Output the [x, y] coordinate of the center of the cell containing the given text.  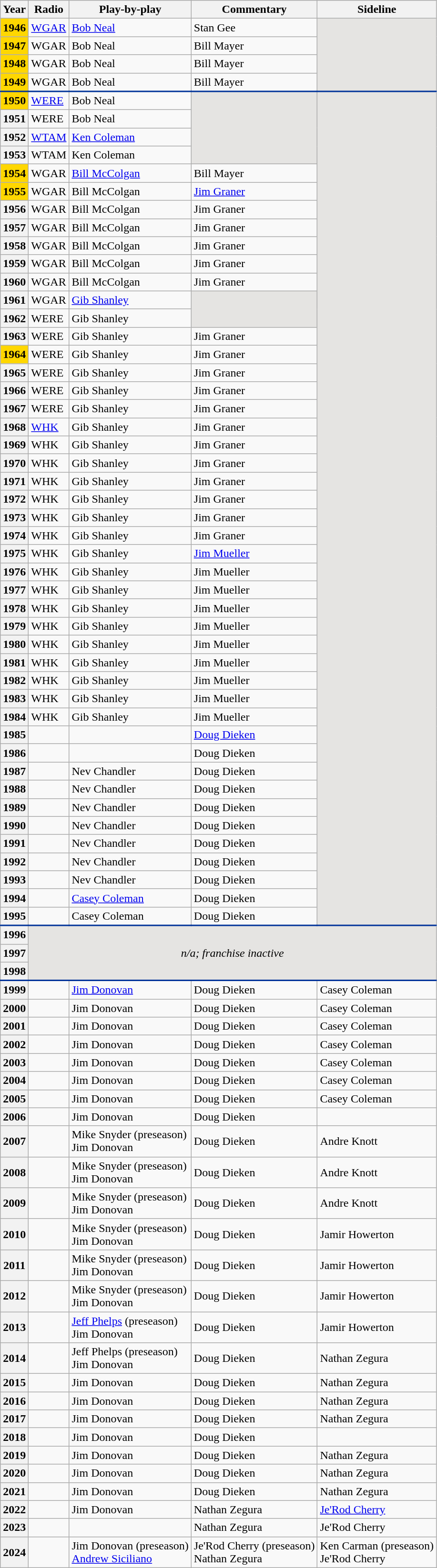
1955 [14, 191]
1951 [14, 119]
1989 [14, 807]
1966 [14, 391]
2011 [14, 1265]
1975 [14, 554]
2005 [14, 1099]
1962 [14, 318]
1977 [14, 590]
1969 [14, 445]
1950 [14, 101]
2020 [14, 1473]
1959 [14, 264]
2016 [14, 1401]
Sideline [377, 10]
1964 [14, 354]
Radio [49, 10]
1993 [14, 880]
1990 [14, 825]
1974 [14, 536]
1963 [14, 336]
1986 [14, 753]
2010 [14, 1234]
1968 [14, 427]
1994 [14, 898]
1961 [14, 300]
2012 [14, 1296]
2004 [14, 1081]
1997 [14, 953]
2018 [14, 1437]
1988 [14, 789]
1956 [14, 209]
1960 [14, 282]
2006 [14, 1117]
1948 [14, 64]
1979 [14, 626]
2003 [14, 1062]
1991 [14, 844]
2001 [14, 1026]
1949 [14, 82]
n/a; franchise inactive [233, 953]
2002 [14, 1044]
1947 [14, 46]
1952 [14, 137]
1996 [14, 935]
1976 [14, 572]
1946 [14, 28]
2000 [14, 1008]
Stan Gee [254, 28]
2015 [14, 1383]
1982 [14, 681]
1953 [14, 155]
1967 [14, 409]
Ken Carman (preseason)Je'Rod Cherry [377, 1552]
1998 [14, 971]
Je'Rod Cherry (preseason)Nathan Zegura [254, 1552]
Commentary [254, 10]
2022 [14, 1509]
2019 [14, 1455]
1981 [14, 662]
Jim Donovan (preseason)Andrew Siciliano [130, 1552]
2017 [14, 1419]
2014 [14, 1359]
2013 [14, 1327]
1978 [14, 608]
2024 [14, 1552]
1970 [14, 463]
1983 [14, 699]
1973 [14, 517]
1984 [14, 717]
2021 [14, 1491]
1995 [14, 916]
2007 [14, 1141]
1965 [14, 373]
1987 [14, 771]
1972 [14, 499]
Play-by-play [130, 10]
2009 [14, 1203]
2023 [14, 1528]
1954 [14, 173]
1985 [14, 735]
1957 [14, 228]
2008 [14, 1172]
1999 [14, 990]
1992 [14, 862]
1980 [14, 644]
1958 [14, 246]
1971 [14, 481]
Year [14, 10]
